From the cell containing the given text, extract its center point as [X, Y] coordinate. 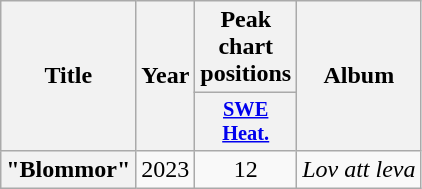
Title [68, 76]
Peak chart positions [246, 47]
"Blommor" [68, 169]
12 [246, 169]
Album [359, 76]
Lov att leva [359, 169]
2023 [166, 169]
Year [166, 76]
SWEHeat. [246, 122]
